From the cell containing the given text, extract its center point as [x, y] coordinate. 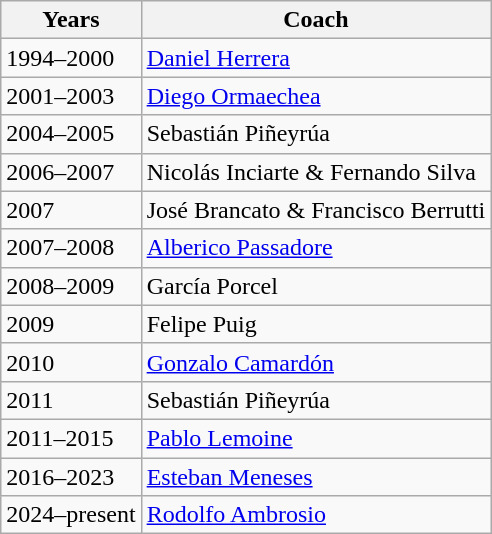
2008–2009 [71, 286]
Diego Ormaechea [316, 96]
Esteban Meneses [316, 477]
Daniel Herrera [316, 58]
2011 [71, 400]
Coach [316, 20]
Nicolás Inciarte & Fernando Silva [316, 172]
Rodolfo Ambrosio [316, 515]
2007 [71, 210]
2010 [71, 362]
2007–2008 [71, 248]
García Porcel [316, 286]
2009 [71, 324]
2004–2005 [71, 134]
Alberico Passadore [316, 248]
Felipe Puig [316, 324]
1994–2000 [71, 58]
Years [71, 20]
Pablo Lemoine [316, 438]
José Brancato & Francisco Berrutti [316, 210]
2006–2007 [71, 172]
2001–2003 [71, 96]
2011–2015 [71, 438]
2024–present [71, 515]
2016–2023 [71, 477]
Gonzalo Camardón [316, 362]
